Pinpoint the cell where the given text exists, returning its (X, Y) midpoint coordinate. 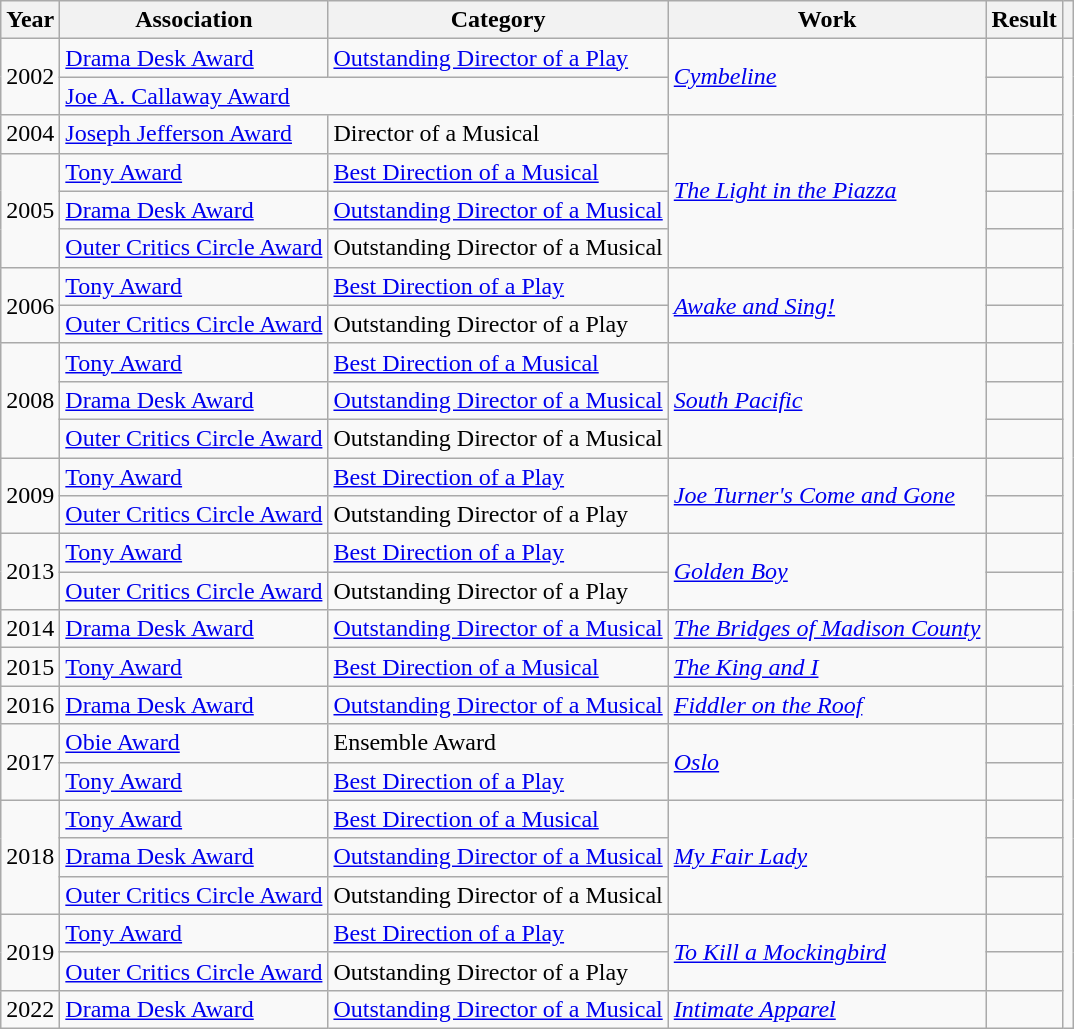
Joe A. Callaway Award (364, 96)
2008 (30, 400)
2009 (30, 496)
Year (30, 20)
Awake and Sing! (827, 305)
Joseph Jefferson Award (194, 134)
2022 (30, 1009)
2019 (30, 952)
2004 (30, 134)
South Pacific (827, 400)
My Fair Lady (827, 857)
2016 (30, 705)
2013 (30, 572)
Ensemble Award (498, 743)
2006 (30, 305)
Association (194, 20)
Category (498, 20)
2002 (30, 77)
Result (1024, 20)
Cymbeline (827, 77)
2014 (30, 629)
Golden Boy (827, 572)
The Bridges of Madison County (827, 629)
Joe Turner's Come and Gone (827, 496)
Obie Award (194, 743)
The King and I (827, 667)
Work (827, 20)
2017 (30, 762)
To Kill a Mockingbird (827, 952)
2005 (30, 210)
2018 (30, 857)
2015 (30, 667)
Oslo (827, 762)
Intimate Apparel (827, 1009)
Fiddler on the Roof (827, 705)
Director of a Musical (498, 134)
The Light in the Piazza (827, 191)
